Pinpoint the cell where the given text exists, returning its [x, y] midpoint coordinate. 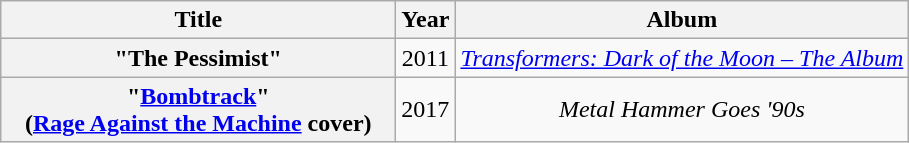
Album [682, 20]
Metal Hammer Goes '90s [682, 110]
Transformers: Dark of the Moon – The Album [682, 58]
Title [198, 20]
"Bombtrack"(Rage Against the Machine cover) [198, 110]
2011 [426, 58]
"The Pessimist" [198, 58]
Year [426, 20]
2017 [426, 110]
